Capture the cell that displays the provided text and extract its (X, Y) central coordinate. 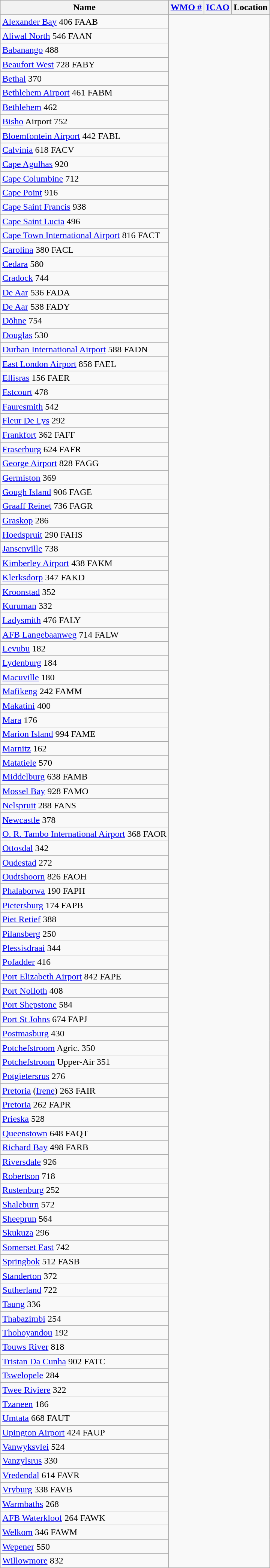
Pretoria 262 FAPR (84, 1105)
Döhne 754 (84, 321)
Kuruman 332 (84, 606)
Location (250, 7)
Shaleburn 572 (84, 1204)
De Aar 536 FADA (84, 292)
Bethlehem Airport 461 FABM (84, 93)
Newcastle 378 (84, 820)
Somerset East 742 (84, 1247)
Lydenburg 184 (84, 663)
Cape Town International Airport 816 FACT (84, 235)
Twee Riviere 322 (84, 1390)
Oudestad 272 (84, 862)
Cedara 580 (84, 264)
De Aar 538 FADY (84, 307)
Kroonstad 352 (84, 592)
Prieska 528 (84, 1119)
Mossel Bay 928 FAMO (84, 791)
Cradock 744 (84, 278)
Matatiele 570 (84, 763)
Piet Retief 388 (84, 920)
Klerksdorp 347 FAKD (84, 577)
Nelspruit 288 FANS (84, 805)
Upington Airport 424 FAUP (84, 1432)
Bethal 370 (84, 79)
Pietersburg 174 FAPB (84, 905)
Bisho Airport 752 (84, 121)
Pilansberg 250 (84, 934)
Riversdale 926 (84, 1162)
Macuville 180 (84, 677)
Gough Island 906 FAGE (84, 492)
Queenstown 648 FAQT (84, 1133)
Port Nolloth 408 (84, 991)
ICAO (218, 7)
Tzaneen 186 (84, 1404)
Sheeprun 564 (84, 1219)
Robertson 718 (84, 1176)
Standerton 372 (84, 1276)
East London Airport 858 FAEL (84, 364)
Pretoria (Irene) 263 FAIR (84, 1091)
Potgietersrus 276 (84, 1076)
Richard Bay 498 FARB (84, 1148)
Touws River 818 (84, 1347)
Mafikeng 242 FAMM (84, 692)
Postmasburg 430 (84, 1033)
Phalaborwa 190 FAPH (84, 891)
Plessisdraai 344 (84, 948)
Vredendal 614 FAVR (84, 1475)
Fleur De Lys 292 (84, 421)
Ladysmith 476 FALY (84, 620)
Vryburg 338 FAVB (84, 1489)
Mara 176 (84, 720)
Makatini 400 (84, 706)
Tristan Da Cunha 902 FATC (84, 1361)
Umtata 668 FAUT (84, 1418)
Cape Columbine 712 (84, 179)
Bloemfontein Airport 442 FABL (84, 136)
Skukuza 296 (84, 1233)
George Airport 828 FAGG (84, 464)
Ellisras 156 FAER (84, 378)
Vanwyksvlei 524 (84, 1447)
Fraserburg 624 FAFR (84, 449)
Cape Saint Lucia 496 (84, 221)
Middelburg 638 FAMB (84, 777)
Cape Point 916 (84, 193)
Sutherland 722 (84, 1290)
Wepener 550 (84, 1547)
Fauresmith 542 (84, 406)
Oudtshoorn 826 FAOH (84, 877)
Potchefstroom Upper-Air 351 (84, 1062)
Hoedspruit 290 FAHS (84, 535)
Pofadder 416 (84, 962)
Alexander Bay 406 FAAB (84, 22)
Douglas 530 (84, 335)
Rustenburg 252 (84, 1190)
Taung 336 (84, 1304)
Marion Island 994 FAME (84, 734)
Port Shepstone 584 (84, 1005)
Vanzylsrus 330 (84, 1461)
Tswelopele 284 (84, 1376)
Thohoyandou 192 (84, 1333)
Potchefstroom Agric. 350 (84, 1048)
Warmbaths 268 (84, 1504)
Bethlehem 462 (84, 107)
Cape Saint Francis 938 (84, 207)
AFB Waterkloof 264 FAWK (84, 1518)
Durban International Airport 588 FADN (84, 349)
Port Elizabeth Airport 842 FAPE (84, 976)
Carolina 380 FACL (84, 250)
Ottosdal 342 (84, 848)
Estcourt 478 (84, 392)
Frankfort 362 FAFF (84, 435)
AFB Langebaanweg 714 FALW (84, 635)
Port St Johns 674 FAPJ (84, 1019)
Babanango 488 (84, 50)
Beaufort West 728 FABY (84, 64)
Calvinia 618 FACV (84, 150)
Levubu 182 (84, 649)
WMO # (186, 7)
Graaff Reinet 736 FAGR (84, 506)
Springbok 512 FASB (84, 1261)
Willowmore 832 (84, 1561)
Kimberley Airport 438 FAKM (84, 563)
O. R. Tambo International Airport 368 FAOR (84, 834)
Name (84, 7)
Jansenville 738 (84, 549)
Cape Agulhas 920 (84, 164)
Germiston 369 (84, 478)
Aliwal North 546 FAAN (84, 36)
Graskop 286 (84, 520)
Welkom 346 FAWM (84, 1532)
Thabazimbi 254 (84, 1318)
Marnitz 162 (84, 748)
